Locate the cell with the specified text and output its (X, Y) center coordinate. 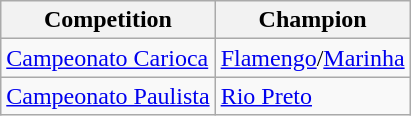
Campeonato Carioca (108, 58)
Rio Preto (312, 96)
Flamengo/Marinha (312, 58)
Campeonato Paulista (108, 96)
Champion (312, 20)
Competition (108, 20)
